Locate the cell with the specified text and output its [X, Y] center coordinate. 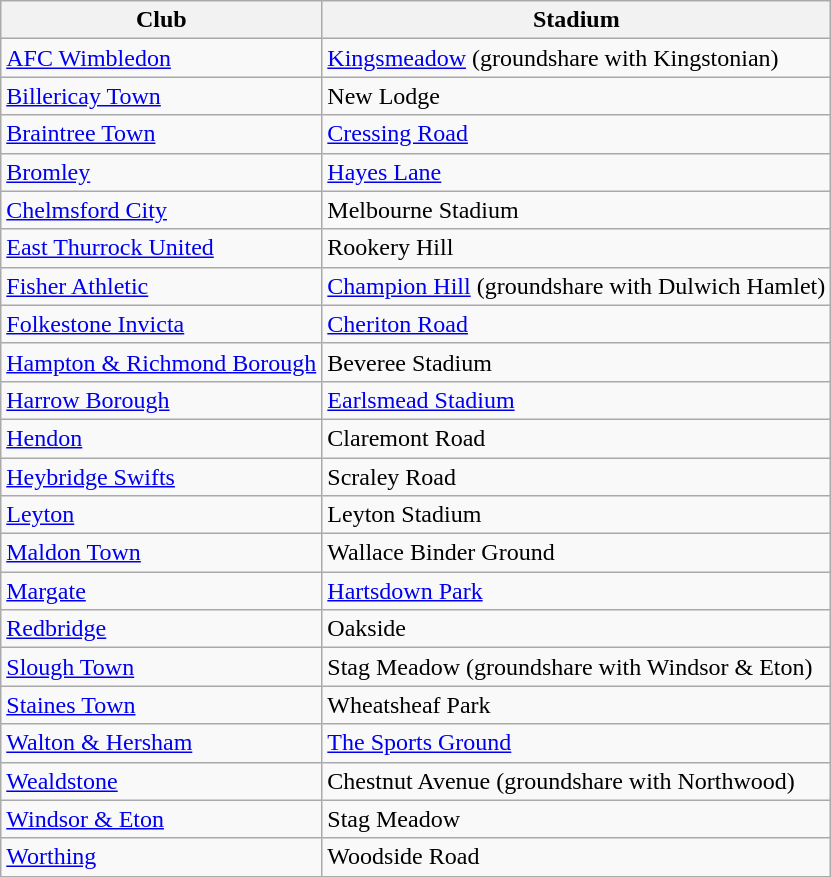
Folkestone Invicta [162, 324]
Maldon Town [162, 553]
Oakside [576, 629]
Earlsmead Stadium [576, 400]
Claremont Road [576, 438]
Rookery Hill [576, 248]
Wheatsheaf Park [576, 705]
Walton & Hersham [162, 743]
Beveree Stadium [576, 362]
Cheriton Road [576, 324]
Leyton [162, 515]
Wallace Binder Ground [576, 553]
Slough Town [162, 667]
Wealdstone [162, 781]
Hartsdown Park [576, 591]
Chestnut Avenue (groundshare with Northwood) [576, 781]
Cressing Road [576, 134]
Fisher Athletic [162, 286]
Margate [162, 591]
Melbourne Stadium [576, 210]
Stag Meadow [576, 819]
Staines Town [162, 705]
Stag Meadow (groundshare with Windsor & Eton) [576, 667]
Chelmsford City [162, 210]
East Thurrock United [162, 248]
Heybridge Swifts [162, 477]
Champion Hill (groundshare with Dulwich Hamlet) [576, 286]
New Lodge [576, 96]
Bromley [162, 172]
AFC Wimbledon [162, 58]
Braintree Town [162, 134]
Club [162, 20]
Woodside Road [576, 857]
The Sports Ground [576, 743]
Stadium [576, 20]
Worthing [162, 857]
Hayes Lane [576, 172]
Hendon [162, 438]
Redbridge [162, 629]
Kingsmeadow (groundshare with Kingstonian) [576, 58]
Billericay Town [162, 96]
Harrow Borough [162, 400]
Windsor & Eton [162, 819]
Hampton & Richmond Borough [162, 362]
Scraley Road [576, 477]
Leyton Stadium [576, 515]
